Determine the (x, y) coordinate at the center of the cell enclosing the given text.  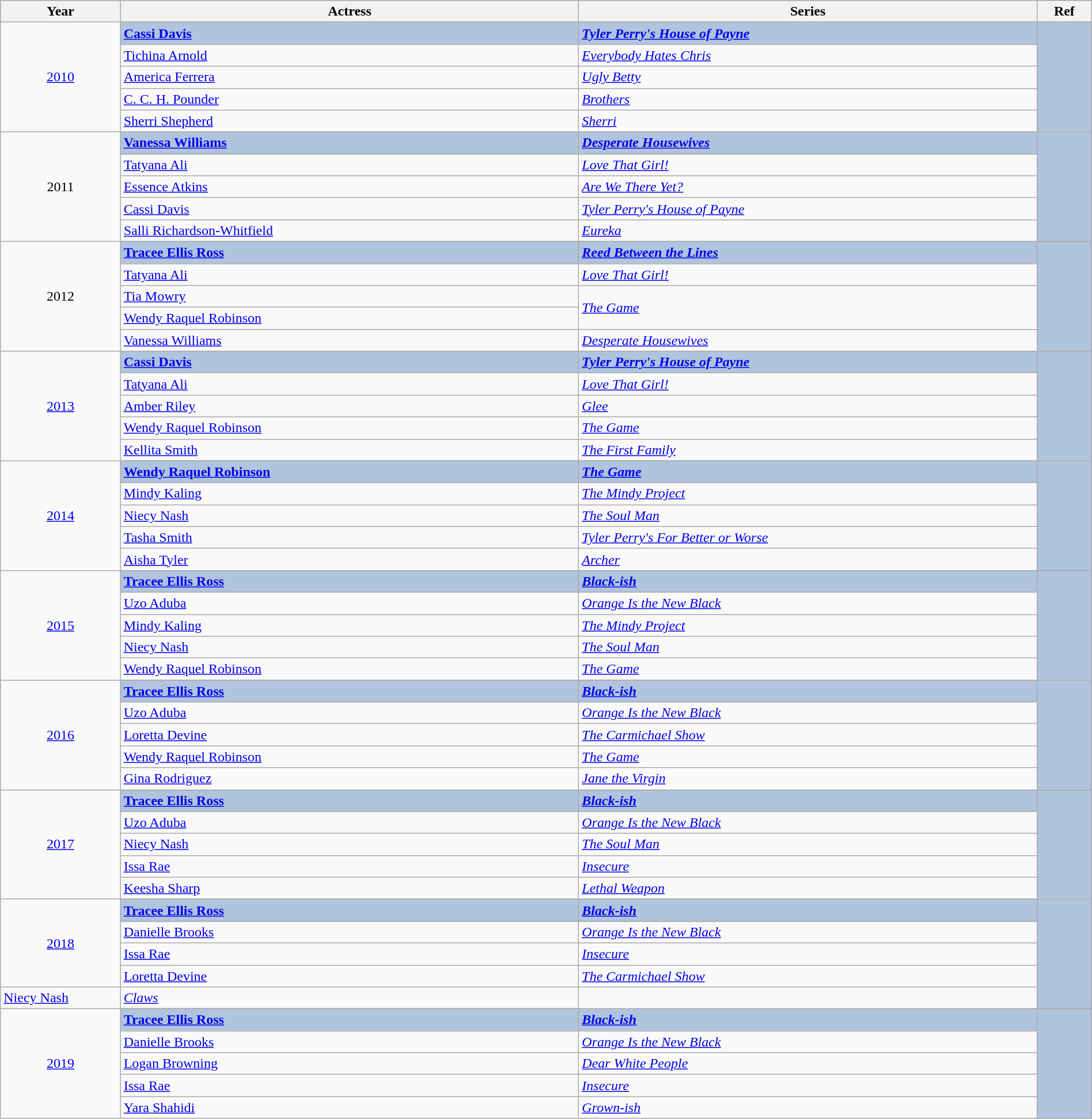
Gina Rodriguez (350, 779)
Aisha Tyler (350, 559)
2016 (60, 735)
Glee (808, 406)
Kellita Smith (350, 450)
Amber Riley (350, 406)
Brothers (808, 99)
Are We There Yet? (808, 187)
C. C. H. Pounder (350, 99)
Archer (808, 559)
America Ferrera (350, 77)
2018 (60, 943)
2011 (60, 187)
Sherri (808, 121)
Tyler Perry's For Better or Worse (808, 537)
2012 (60, 296)
2013 (60, 406)
Tichina Arnold (350, 55)
Ugly Betty (808, 77)
Tasha Smith (350, 537)
Lethal Weapon (808, 888)
Yara Shahidi (350, 1107)
2015 (60, 625)
2019 (60, 1064)
Ref (1064, 12)
Grown-ish (808, 1107)
Tia Mowry (350, 297)
2010 (60, 77)
2014 (60, 515)
Eureka (808, 230)
Claws (350, 998)
Logan Browning (350, 1064)
Keesha Sharp (350, 888)
The First Family (808, 450)
Reed Between the Lines (808, 252)
Everybody Hates Chris (808, 55)
Dear White People (808, 1064)
2017 (60, 844)
Actress (350, 12)
Salli Richardson-Whitfield (350, 230)
Series (808, 12)
Jane the Virgin (808, 779)
Year (60, 12)
Essence Atkins (350, 187)
Sherri Shepherd (350, 121)
